Identify which cell holds the provided text, then report its (X, Y) central coordinate. 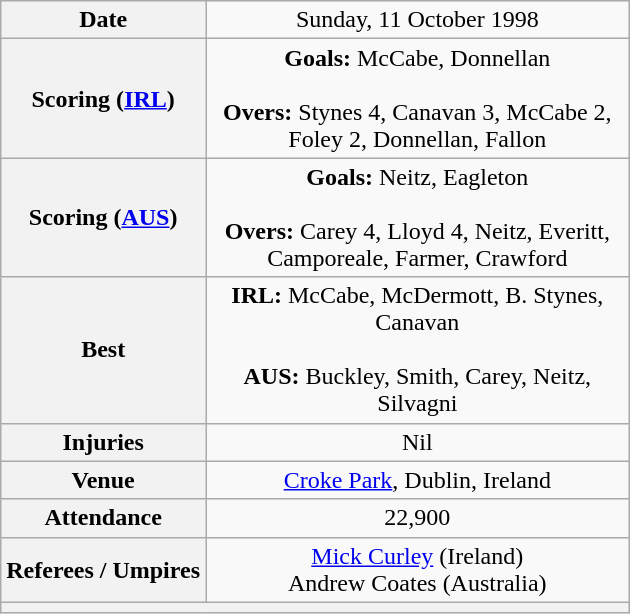
Venue (104, 480)
Nil (418, 442)
Injuries (104, 442)
Goals: McCabe, Donnellan Overs: Stynes 4, Canavan 3, McCabe 2, Foley 2, Donnellan, Fallon (418, 98)
Scoring (AUS) (104, 218)
Goals: Neitz, Eagleton Overs: Carey 4, Lloyd 4, Neitz, Everitt, Camporeale, Farmer, Crawford (418, 218)
Referees / Umpires (104, 570)
Scoring (IRL) (104, 98)
Attendance (104, 518)
IRL: McCabe, McDermott, B. Stynes, CanavanAUS: Buckley, Smith, Carey, Neitz, Silvagni (418, 350)
Best (104, 350)
Sunday, 11 October 1998 (418, 20)
Mick Curley (Ireland)Andrew Coates (Australia) (418, 570)
Croke Park, Dublin, Ireland (418, 480)
Date (104, 20)
22,900 (418, 518)
